Identify which cell holds the provided text, then report its [x, y] central coordinate. 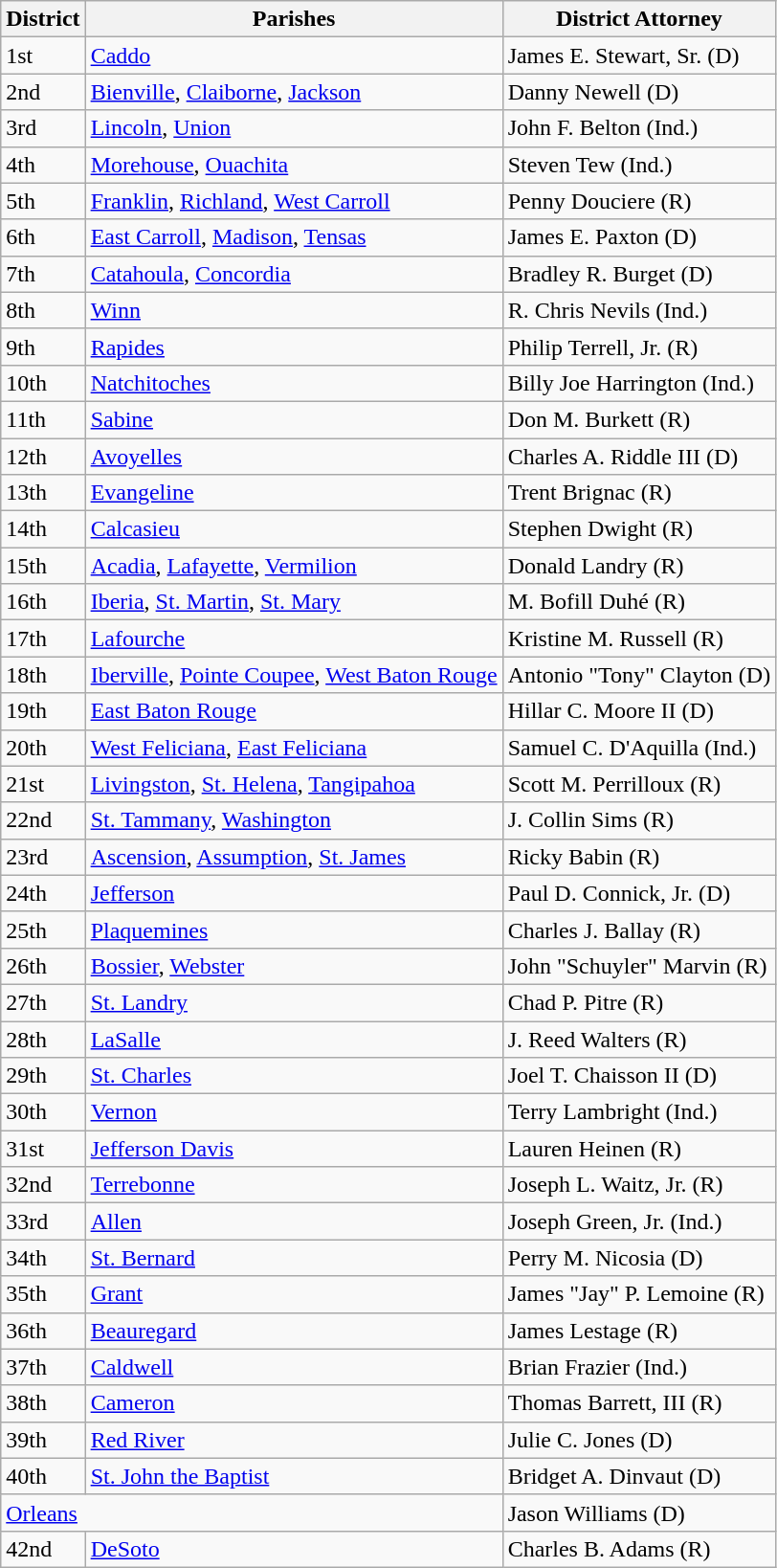
Philip Terrell, Jr. (R) [639, 347]
Cameron [294, 1403]
Avoyelles [294, 457]
District [43, 19]
Scott M. Perrilloux (R) [639, 784]
Plaquemines [294, 930]
22nd [43, 820]
St. John the Baptist [294, 1476]
Catahoula, Concordia [294, 274]
23rd [43, 857]
East Baton Rouge [294, 711]
33rd [43, 1221]
26th [43, 966]
32nd [43, 1185]
31st [43, 1149]
Steven Tew (Ind.) [639, 165]
Ricky Babin (R) [639, 857]
Acadia, Lafayette, Vermilion [294, 566]
Don M. Burkett (R) [639, 419]
Grant [294, 1294]
James E. Paxton (D) [639, 237]
Lafourche [294, 638]
27th [43, 1002]
Red River [294, 1440]
39th [43, 1440]
35th [43, 1294]
Beauregard [294, 1331]
38th [43, 1403]
Samuel C. D'Aquilla (Ind.) [639, 748]
James E. Stewart, Sr. (D) [639, 56]
Terrebonne [294, 1185]
14th [43, 529]
Brian Frazier (Ind.) [639, 1367]
Paul D. Connick, Jr. (D) [639, 893]
Billy Joe Harrington (Ind.) [639, 383]
2nd [43, 92]
St. Bernard [294, 1258]
17th [43, 638]
Allen [294, 1221]
20th [43, 748]
34th [43, 1258]
Winn [294, 310]
Morehouse, Ouachita [294, 165]
Rapides [294, 347]
Franklin, Richland, West Carroll [294, 201]
Joseph L. Waitz, Jr. (R) [639, 1185]
Danny Newell (D) [639, 92]
James "Jay" P. Lemoine (R) [639, 1294]
West Feliciana, East Feliciana [294, 748]
R. Chris Nevils (Ind.) [639, 310]
St. Landry [294, 1002]
Perry M. Nicosia (D) [639, 1258]
18th [43, 675]
9th [43, 347]
29th [43, 1076]
24th [43, 893]
LaSalle [294, 1039]
District Attorney [639, 19]
Bradley R. Burget (D) [639, 274]
Charles B. Adams (R) [639, 1549]
Trent Brignac (R) [639, 493]
Bossier, Webster [294, 966]
Parishes [294, 19]
36th [43, 1331]
10th [43, 383]
Kristine M. Russell (R) [639, 638]
Chad P. Pitre (R) [639, 1002]
15th [43, 566]
Natchitoches [294, 383]
3rd [43, 128]
St. Charles [294, 1076]
19th [43, 711]
Calcasieu [294, 529]
Hillar C. Moore II (D) [639, 711]
Antonio "Tony" Clayton (D) [639, 675]
Charles A. Riddle III (D) [639, 457]
John F. Belton (Ind.) [639, 128]
Caddo [294, 56]
Charles J. Ballay (R) [639, 930]
16th [43, 602]
42nd [43, 1549]
Jason Williams (D) [639, 1512]
Stephen Dwight (R) [639, 529]
DeSoto [294, 1549]
St. Tammany, Washington [294, 820]
37th [43, 1367]
East Carroll, Madison, Tensas [294, 237]
Bienville, Claiborne, Jackson [294, 92]
4th [43, 165]
Joel T. Chaisson II (D) [639, 1076]
Lauren Heinen (R) [639, 1149]
Orleans [252, 1512]
Livingston, St. Helena, Tangipahoa [294, 784]
Evangeline [294, 493]
Bridget A. Dinvaut (D) [639, 1476]
28th [43, 1039]
30th [43, 1112]
Vernon [294, 1112]
8th [43, 310]
Sabine [294, 419]
11th [43, 419]
Jefferson Davis [294, 1149]
John "Schuyler" Marvin (R) [639, 966]
12th [43, 457]
1st [43, 56]
21st [43, 784]
13th [43, 493]
Joseph Green, Jr. (Ind.) [639, 1221]
7th [43, 274]
6th [43, 237]
Donald Landry (R) [639, 566]
Caldwell [294, 1367]
Lincoln, Union [294, 128]
M. Bofill Duhé (R) [639, 602]
Ascension, Assumption, St. James [294, 857]
Iberia, St. Martin, St. Mary [294, 602]
40th [43, 1476]
Penny Douciere (R) [639, 201]
Jefferson [294, 893]
5th [43, 201]
25th [43, 930]
J. Reed Walters (R) [639, 1039]
Iberville, Pointe Coupee, West Baton Rouge [294, 675]
Julie C. Jones (D) [639, 1440]
Thomas Barrett, III (R) [639, 1403]
James Lestage (R) [639, 1331]
J. Collin Sims (R) [639, 820]
Terry Lambright (Ind.) [639, 1112]
